Return the [X, Y] coordinate for the center point of the cell that contains the specified text.  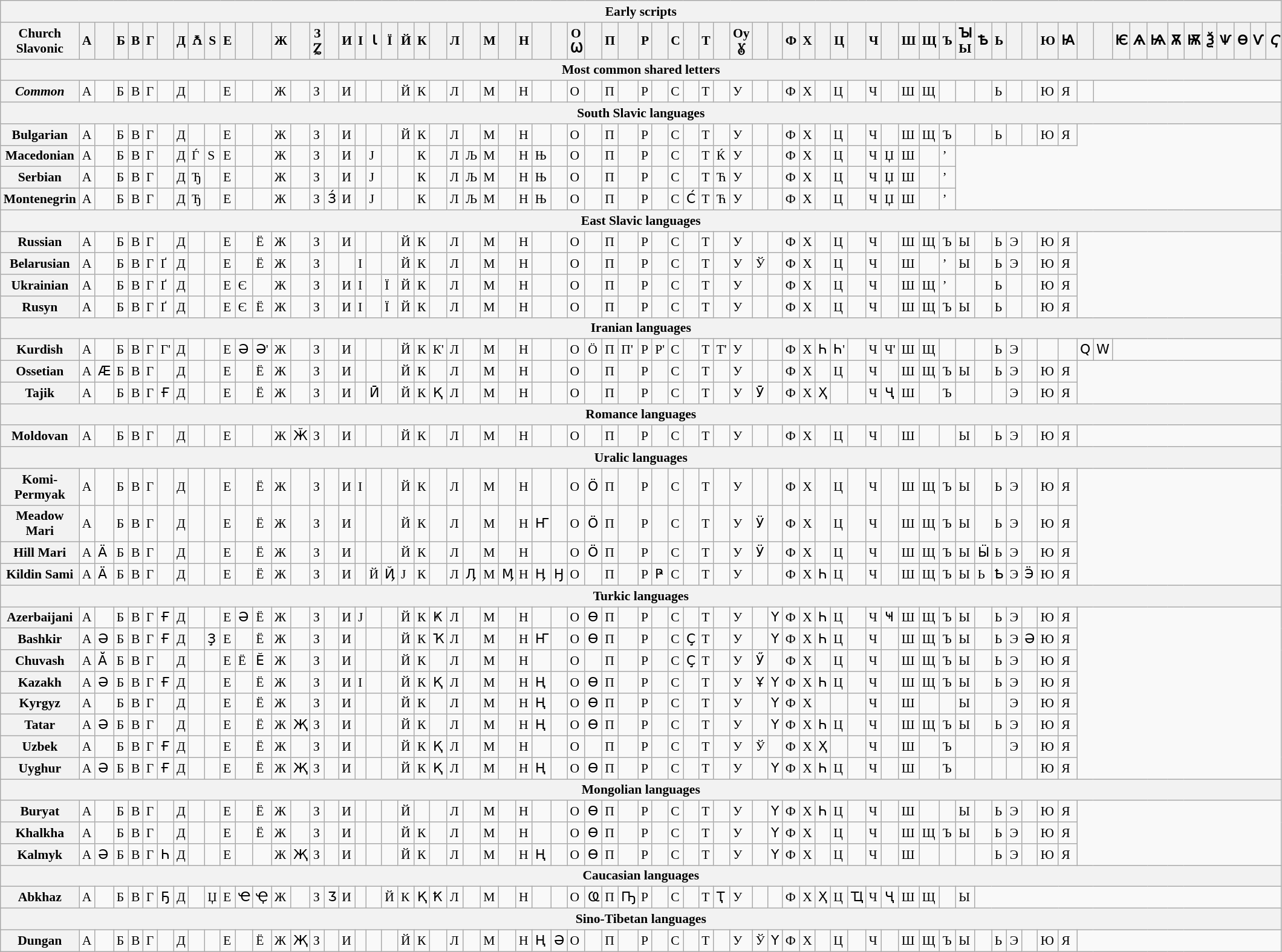
Most common shared letters [641, 70]
Ӕ [104, 372]
Ӡ [331, 898]
Ҿ [262, 898]
Moldovan [40, 436]
Ӎ [507, 575]
Kurdish [40, 350]
Ԝ [1103, 350]
Belarusian [40, 264]
Ѥ [1121, 41]
Uzbek [40, 747]
Ossetian [40, 372]
Abkhaz [40, 898]
Kalmyk [40, 855]
С́ [691, 199]
Ҙ [212, 640]
Iranian languages [641, 328]
Dungan [40, 941]
Ҟ [438, 898]
Russian [40, 242]
Uralic languages [641, 458]
Ӣ [374, 393]
Ҝ [438, 618]
Ҏ [660, 575]
Tajik [40, 393]
Ö [593, 350]
Ѩ [1157, 41]
Ҽ [244, 898]
Buryat [40, 812]
Ukrainian [40, 285]
Meadow Mari [40, 523]
Ҭ [722, 898]
Ѯ [1210, 41]
Ќ [722, 156]
Ҵ [857, 898]
Оу Ꙋ [741, 41]
Ӑ [104, 661]
Ѧ [1139, 41]
Kyrgyz [40, 704]
Ӯ [761, 393]
Church Slavonic [40, 41]
Sino-Tibetan languages [641, 919]
Ꙗ [1068, 41]
Ӹ [983, 553]
Tatar [40, 725]
К' [438, 350]
Г' [166, 350]
Kazakh [40, 682]
Ӂ [300, 436]
Ѵ [1258, 41]
Ѓ [197, 156]
Ꙑ Ы [965, 41]
Rusyn [40, 307]
Serbian [40, 178]
East Slavic languages [641, 221]
З́ [331, 199]
Ѳ [1242, 41]
Ԛ [1085, 350]
Bulgarian [40, 135]
Kildin Sami [40, 575]
Ѭ [1194, 41]
Chuvash [40, 661]
О Ѡ [576, 41]
Ҩ [593, 898]
Һ' [839, 350]
Ѣ [983, 41]
З Ꙁ [317, 41]
Ҕ [166, 898]
Ұ [761, 682]
Ҹ [890, 618]
Montenegrin [40, 199]
Romance languages [641, 415]
Ꙉ [197, 41]
Komi-Permyak [40, 487]
Ѱ [1225, 41]
Ҧ [628, 898]
Hill Mari [40, 553]
П' [628, 350]
Ꙇ [374, 41]
Ҋ [389, 575]
Ӈ [559, 575]
Т' [722, 350]
Azerbaijani [40, 618]
Caucasian languages [641, 876]
Bashkir [40, 640]
Ә' [262, 350]
Uyghur [40, 768]
South Slavic languages [641, 113]
Turkic languages [641, 596]
Mongolian languages [641, 790]
Ҍ [999, 575]
Macedonian [40, 156]
Ӊ [542, 575]
Ч' [890, 350]
Early scripts [641, 11]
Ӆ [472, 575]
Р' [660, 350]
Ҁ [1274, 41]
Ѫ [1176, 41]
Ӭ [1029, 575]
Khalkha [40, 833]
Common [40, 92]
Ӳ [761, 661]
Ӗ [262, 661]
Ҡ [438, 640]
